Return [X, Y] of the center of cell containing provided text 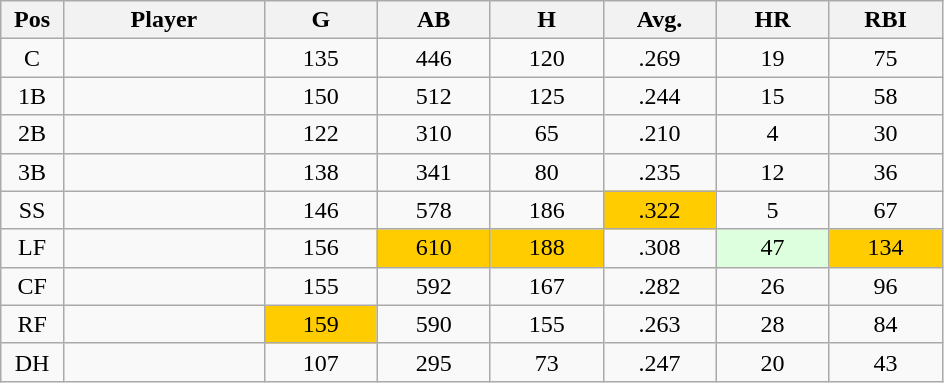
.210 [660, 134]
341 [434, 172]
146 [320, 210]
310 [434, 134]
58 [886, 96]
592 [434, 286]
3B [32, 172]
Avg. [660, 20]
188 [546, 248]
Pos [32, 20]
1B [32, 96]
LF [32, 248]
67 [886, 210]
SS [32, 210]
122 [320, 134]
578 [434, 210]
96 [886, 286]
43 [886, 362]
159 [320, 324]
26 [772, 286]
590 [434, 324]
.282 [660, 286]
120 [546, 58]
.308 [660, 248]
47 [772, 248]
30 [886, 134]
610 [434, 248]
CF [32, 286]
.244 [660, 96]
RBI [886, 20]
DH [32, 362]
19 [772, 58]
107 [320, 362]
HR [772, 20]
512 [434, 96]
134 [886, 248]
.263 [660, 324]
H [546, 20]
138 [320, 172]
73 [546, 362]
12 [772, 172]
28 [772, 324]
167 [546, 286]
84 [886, 324]
RF [32, 324]
C [32, 58]
.269 [660, 58]
20 [772, 362]
2B [32, 134]
15 [772, 96]
295 [434, 362]
4 [772, 134]
80 [546, 172]
186 [546, 210]
36 [886, 172]
G [320, 20]
.235 [660, 172]
446 [434, 58]
5 [772, 210]
Player [164, 20]
150 [320, 96]
135 [320, 58]
.247 [660, 362]
.322 [660, 210]
125 [546, 96]
65 [546, 134]
75 [886, 58]
156 [320, 248]
AB [434, 20]
